Determine the (X, Y) coordinate at the center of the cell enclosing the given text.  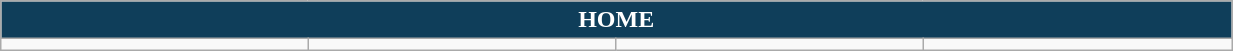
HOME (616, 20)
